Extract the [x, y] coordinate from the center of the cell holding the provided text.  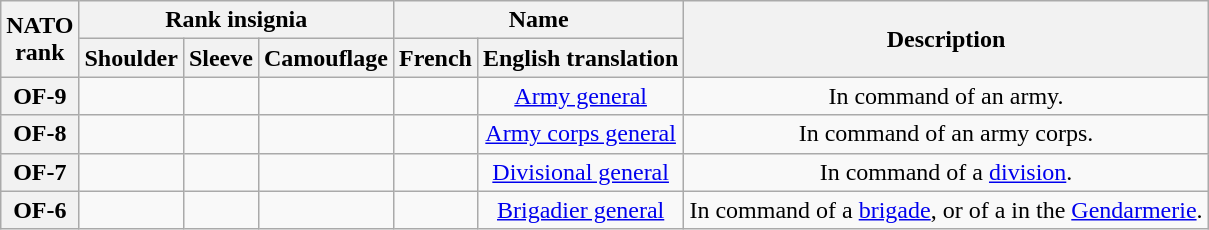
OF-8 [40, 134]
Army general [580, 96]
Description [946, 39]
Army corps general [580, 134]
In command of an army corps. [946, 134]
Name [538, 20]
Shoulder [131, 58]
OF-9 [40, 96]
OF-6 [40, 210]
In command of an army. [946, 96]
OF-7 [40, 172]
In command of a division. [946, 172]
NATOrank [40, 39]
Rank insignia [236, 20]
Sleeve [220, 58]
In command of a brigade, or of a in the Gendarmerie. [946, 210]
Brigadier general [580, 210]
French [435, 58]
Divisional general [580, 172]
English translation [580, 58]
Camouflage [326, 58]
